Return the (X, Y) coordinate for the center point of the cell that contains the specified text.  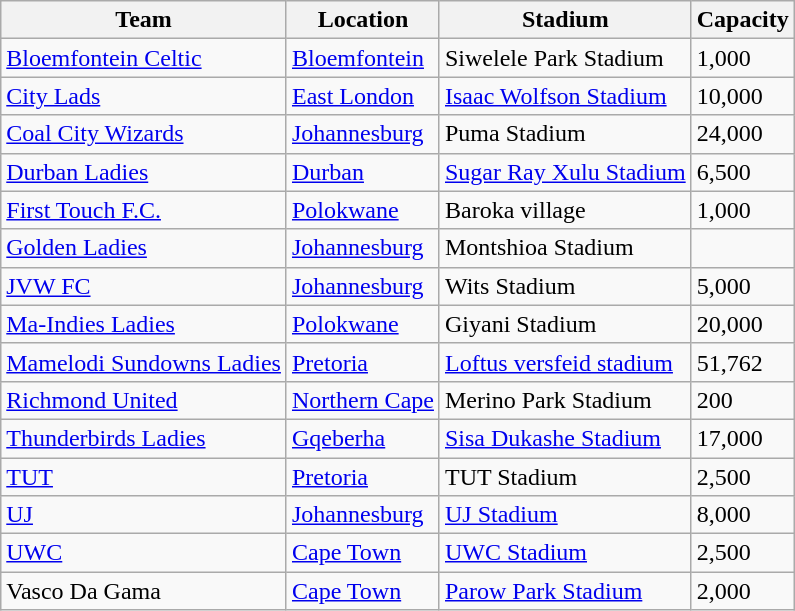
Parow Park Stadium (565, 591)
Gqeberha (362, 438)
17,000 (742, 438)
2,000 (742, 591)
Richmond United (144, 400)
JVW FC (144, 286)
Giyani Stadium (565, 324)
UWC Stadium (565, 553)
24,000 (742, 134)
Thunderbirds Ladies (144, 438)
East London (362, 96)
8,000 (742, 515)
Northern Cape (362, 400)
Capacity (742, 20)
Ma-Indies Ladies (144, 324)
Bloemfontein (362, 58)
Puma Stadium (565, 134)
10,000 (742, 96)
Sugar Ray Xulu Stadium (565, 172)
Siwelele Park Stadium (565, 58)
51,762 (742, 362)
UWC (144, 553)
Team (144, 20)
UJ (144, 515)
Montshioa Stadium (565, 248)
Golden Ladies (144, 248)
Isaac Wolfson Stadium (565, 96)
Location (362, 20)
200 (742, 400)
Vasco Da Gama (144, 591)
TUT Stadium (565, 477)
UJ Stadium (565, 515)
Durban Ladies (144, 172)
Mamelodi Sundowns Ladies (144, 362)
Loftus versfeid stadium (565, 362)
TUT (144, 477)
Bloemfontein Celtic (144, 58)
Coal City Wizards (144, 134)
Sisa Dukashe Stadium (565, 438)
First Touch F.C. (144, 210)
Baroka village (565, 210)
City Lads (144, 96)
Merino Park Stadium (565, 400)
20,000 (742, 324)
6,500 (742, 172)
Stadium (565, 20)
Wits Stadium (565, 286)
Durban (362, 172)
5,000 (742, 286)
